Scan for the cell matching the given text and deliver its [x, y] coordinate at center. 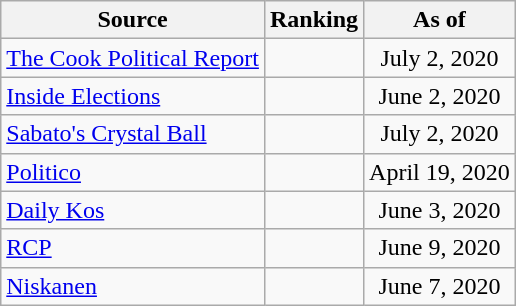
Sabato's Crystal Ball [133, 134]
Ranking [314, 20]
Daily Kos [133, 210]
As of [440, 20]
Niskanen [133, 286]
June 7, 2020 [440, 286]
Politico [133, 172]
The Cook Political Report [133, 58]
RCP [133, 248]
June 2, 2020 [440, 96]
Source [133, 20]
June 3, 2020 [440, 210]
April 19, 2020 [440, 172]
June 9, 2020 [440, 248]
Inside Elections [133, 96]
